Capture the cell that displays the provided text and extract its [X, Y] central coordinate. 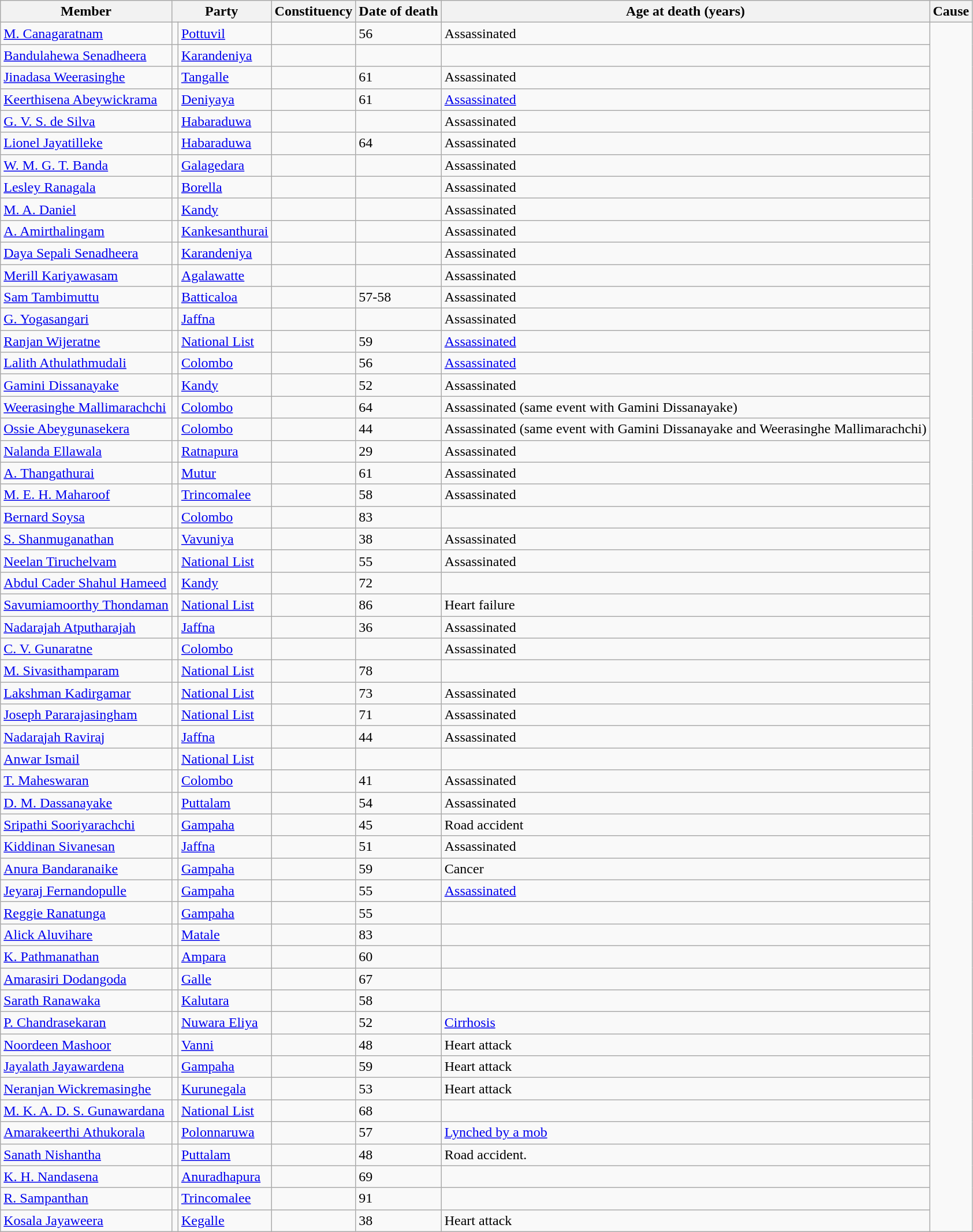
Lesley Ranagala [87, 187]
Galle [225, 979]
Anura Bandaranaike [87, 869]
Age at death (years) [685, 12]
C. V. Gunaratne [87, 649]
Neranjan Wickremasinghe [87, 1089]
Deniyaya [225, 99]
Joseph Pararajasingham [87, 715]
A. Amirthalingam [87, 231]
Abdul Cader Shahul Hameed [87, 583]
Batticaloa [225, 297]
Kankesanthurai [225, 231]
Sanath Nishantha [87, 1155]
T. Maheswaran [87, 781]
Agalawatte [225, 276]
Polonnaruwa [225, 1133]
Noordeen Mashoor [87, 1045]
G. Yogasangari [87, 319]
P. Chandrasekaran [87, 1023]
Matale [225, 935]
45 [398, 825]
60 [398, 956]
Sripathi Sooriyarachchi [87, 825]
Assassinated (same event with Gamini Dissanayake) [685, 407]
Jinadasa Weerasinghe [87, 77]
69 [398, 1177]
Ossie Abeygunasekera [87, 429]
53 [398, 1089]
91 [398, 1198]
86 [398, 605]
D. M. Dassanayake [87, 803]
Amarakeerthi Athukorala [87, 1133]
Amarasiri Dodangoda [87, 979]
Jayalath Jayawardena [87, 1067]
Lynched by a mob [685, 1133]
Kegalle [225, 1220]
Daya Sepali Senadheera [87, 253]
Anuradhapura [225, 1177]
Nuwara Eliya [225, 1023]
57 [398, 1133]
Jeyaraj Fernandopulle [87, 891]
Nadarajah Raviraj [87, 737]
Lalith Athulathmudali [87, 363]
Reggie Ranatunga [87, 913]
Vanni [225, 1045]
Savumiamoorthy Thondaman [87, 605]
M. Canagaratnam [87, 34]
M. Sivasithamparam [87, 671]
M. E. H. Maharoof [87, 495]
Neelan Tiruchelvam [87, 561]
Assassinated (same event with Gamini Dissanayake and Weerasinghe Mallimarachchi) [685, 429]
73 [398, 693]
Merill Kariyawasam [87, 276]
Gamini Dissanayake [87, 385]
29 [398, 451]
Kosala Jayaweera [87, 1220]
K. Pathmanathan [87, 956]
Party [222, 12]
Mutur [225, 473]
W. M. G. T. Banda [87, 165]
57-58 [398, 297]
Cirrhosis [685, 1023]
71 [398, 715]
Ranjan Wijeratne [87, 341]
Cause [951, 12]
Sarath Ranawaka [87, 1001]
Anwar Ismail [87, 759]
Road accident. [685, 1155]
A. Thangathurai [87, 473]
M. A. Daniel [87, 209]
Bernard Soysa [87, 517]
72 [398, 583]
Vavuniya [225, 539]
R. Sampanthan [87, 1198]
78 [398, 671]
Lionel Jayatilleke [87, 143]
Nalanda Ellawala [87, 451]
Keerthisena Abeywickrama [87, 99]
M. K. A. D. S. Gunawardana [87, 1111]
Alick Aluvihare [87, 935]
Member [87, 12]
Road accident [685, 825]
Bandulahewa Senadheera [87, 55]
Borella [225, 187]
Cancer [685, 869]
Nadarajah Atputharajah [87, 627]
41 [398, 781]
36 [398, 627]
68 [398, 1111]
Galagedara [225, 165]
Sam Tambimuttu [87, 297]
67 [398, 979]
Kalutara [225, 1001]
Weerasinghe Mallimarachchi [87, 407]
Lakshman Kadirgamar [87, 693]
51 [398, 847]
Tangalle [225, 77]
Heart failure [685, 605]
Ampara [225, 956]
Constituency [314, 12]
K. H. Nandasena [87, 1177]
Kurunegala [225, 1089]
S. Shanmuganathan [87, 539]
G. V. S. de Silva [87, 121]
Kiddinan Sivanesan [87, 847]
Pottuvil [225, 34]
Ratnapura [225, 451]
Date of death [398, 12]
54 [398, 803]
